Provide the (x, y) coordinate of the cell's center where the given text is located.  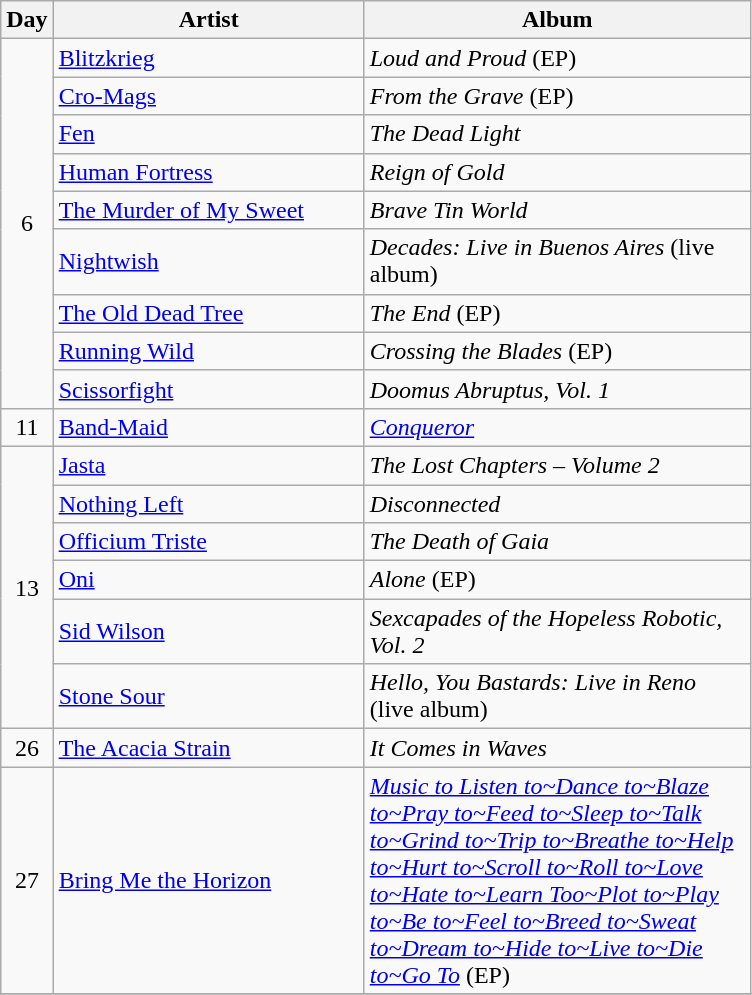
Stone Sour (208, 696)
Bring Me the Horizon (208, 880)
Loud and Proud (EP) (557, 58)
Fen (208, 134)
Nightwish (208, 262)
Day (27, 20)
6 (27, 224)
Hello, You Bastards: Live in Reno (live album) (557, 696)
Jasta (208, 465)
Sexcapades of the Hopeless Robotic, Vol. 2 (557, 632)
The Murder of My Sweet (208, 210)
Conqueror (557, 427)
The Acacia Strain (208, 748)
Decades: Live in Buenos Aires (live album) (557, 262)
Disconnected (557, 503)
Album (557, 20)
Officium Triste (208, 542)
Oni (208, 580)
Blitzkrieg (208, 58)
The Lost Chapters – Volume 2 (557, 465)
Alone (EP) (557, 580)
Scissorfight (208, 389)
13 (27, 587)
The Death of Gaia (557, 542)
Artist (208, 20)
Sid Wilson (208, 632)
Human Fortress (208, 172)
26 (27, 748)
It Comes in Waves (557, 748)
27 (27, 880)
Doomus Abruptus, Vol. 1 (557, 389)
The Old Dead Tree (208, 313)
Nothing Left (208, 503)
Running Wild (208, 351)
Band-Maid (208, 427)
From the Grave (EP) (557, 96)
Crossing the Blades (EP) (557, 351)
Brave Tin World (557, 210)
The End (EP) (557, 313)
Reign of Gold (557, 172)
Cro-Mags (208, 96)
11 (27, 427)
The Dead Light (557, 134)
